Pinpoint the cell where the given text exists, returning its [X, Y] midpoint coordinate. 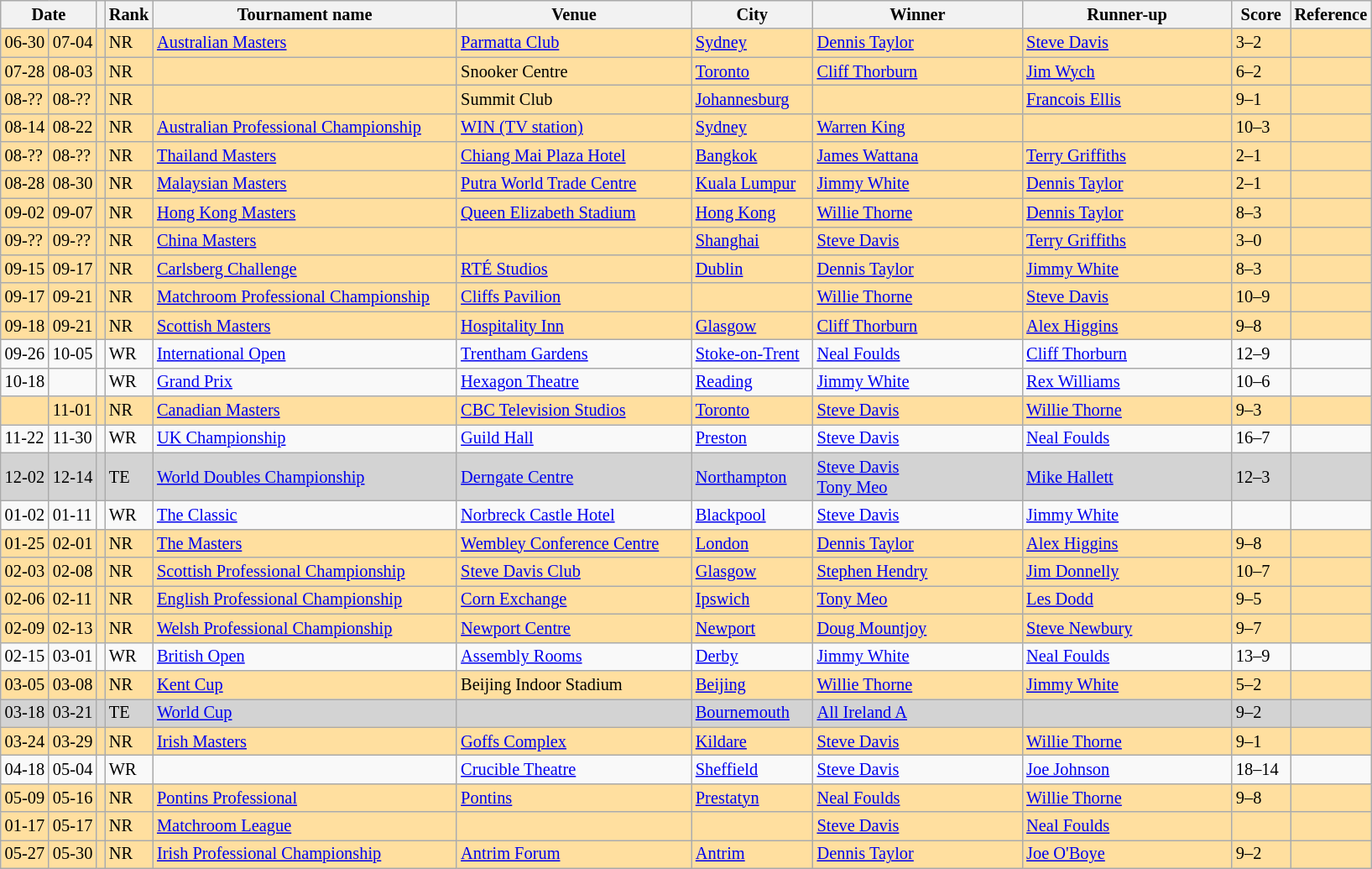
Prestatyn [752, 798]
Kildare [752, 741]
Derngate Centre [574, 477]
10-18 [25, 382]
RTÉ Studios [574, 269]
Kuala Lumpur [752, 184]
Venue [574, 14]
Warren King [918, 128]
Trentham Gardens [574, 353]
02-15 [25, 657]
Steve Davis Club [574, 572]
6–2 [1261, 71]
08-22 [72, 128]
Goffs Complex [574, 741]
Wembley Conference Centre [574, 543]
Pontins Professional [305, 798]
04-18 [25, 769]
Queen Elizabeth Stadium [574, 212]
03-18 [25, 713]
3–2 [1261, 43]
Hospitality Inn [574, 326]
03-29 [72, 741]
Rank [129, 14]
Assembly Rooms [574, 657]
James Wattana [918, 156]
Stephen Hendry [918, 572]
Northampton [752, 477]
The Classic [305, 515]
03-05 [25, 684]
05-27 [25, 854]
Guild Hall [574, 438]
Dublin [752, 269]
Joe O'Boye [1127, 854]
Scottish Masters [305, 326]
Malaysian Masters [305, 184]
Antrim Forum [574, 854]
Crucible Theatre [574, 769]
Irish Masters [305, 741]
Beijing Indoor Stadium [574, 684]
11-30 [72, 438]
02-13 [72, 628]
Pontins [574, 798]
12–3 [1261, 477]
Newport Centre [574, 628]
Thailand Masters [305, 156]
Runner-up [1127, 14]
Irish Professional Championship [305, 854]
Scottish Professional Championship [305, 572]
05-04 [72, 769]
18–14 [1261, 769]
Hexagon Theatre [574, 382]
Score [1261, 14]
Sheffield [752, 769]
UK Championship [305, 438]
Rex Williams [1127, 382]
British Open [305, 657]
Australian Professional Championship [305, 128]
Joe Johnson [1127, 769]
9–7 [1261, 628]
Jim Wych [1127, 71]
10–3 [1261, 128]
02-03 [25, 572]
10-05 [72, 353]
Putra World Trade Centre [574, 184]
09-02 [25, 212]
Kent Cup [305, 684]
Doug Mountjoy [918, 628]
World Doubles Championship [305, 477]
10–9 [1261, 297]
3–0 [1261, 241]
London [752, 543]
China Masters [305, 241]
12–9 [1261, 353]
03-21 [72, 713]
10–7 [1261, 572]
09-26 [25, 353]
01-25 [25, 543]
08-28 [25, 184]
02-01 [72, 543]
05-30 [72, 854]
Stoke-on-Trent [752, 353]
Parmatta Club [574, 43]
Corn Exchange [574, 599]
16–7 [1261, 438]
03-24 [25, 741]
Carlsberg Challenge [305, 269]
Ipswich [752, 599]
03-08 [72, 684]
Winner [918, 14]
5–2 [1261, 684]
Grand Prix [305, 382]
All Ireland A [918, 713]
Blackpool [752, 515]
11-22 [25, 438]
07-04 [72, 43]
05-16 [72, 798]
Reference [1331, 14]
World Cup [305, 713]
Mike Hallett [1127, 477]
05-17 [72, 826]
Matchroom Professional Championship [305, 297]
Reading [752, 382]
Norbreck Castle Hotel [574, 515]
08-14 [25, 128]
Derby [752, 657]
07-28 [25, 71]
English Professional Championship [305, 599]
09-07 [72, 212]
10–6 [1261, 382]
02-11 [72, 599]
Beijing [752, 684]
9–3 [1261, 411]
13–9 [1261, 657]
08-03 [72, 71]
Antrim [752, 854]
09-15 [25, 269]
Steve Newbury [1127, 628]
Bournemouth [752, 713]
Tony Meo [918, 599]
Johannesburg [752, 99]
02-06 [25, 599]
Tournament name [305, 14]
Jim Donnelly [1127, 572]
Summit Club [574, 99]
Snooker Centre [574, 71]
9–5 [1261, 599]
Newport [752, 628]
09-18 [25, 326]
International Open [305, 353]
Hong Kong Masters [305, 212]
Australian Masters [305, 43]
08-30 [72, 184]
Hong Kong [752, 212]
01-11 [72, 515]
05-09 [25, 798]
11-01 [72, 411]
CBC Television Studios [574, 411]
Canadian Masters [305, 411]
Steve Davis Tony Meo [918, 477]
Bangkok [752, 156]
Matchroom League [305, 826]
Les Dodd [1127, 599]
Shanghai [752, 241]
06-30 [25, 43]
12-02 [25, 477]
The Masters [305, 543]
Francois Ellis [1127, 99]
Cliffs Pavilion [574, 297]
01-02 [25, 515]
WIN (TV station) [574, 128]
Preston [752, 438]
Chiang Mai Plaza Hotel [574, 156]
02-09 [25, 628]
01-17 [25, 826]
Date [49, 14]
City [752, 14]
12-14 [72, 477]
Welsh Professional Championship [305, 628]
02-08 [72, 572]
03-01 [72, 657]
